Provide the (x, y) coordinate of the cell's center where the given text is located.  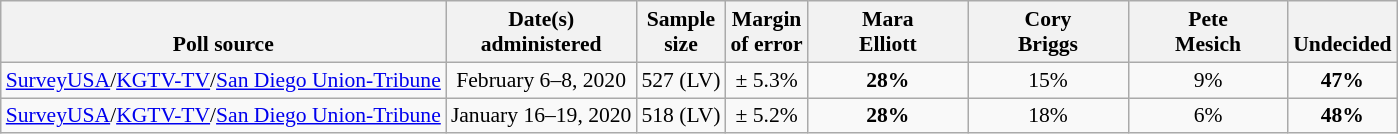
18% (1048, 116)
527 (LV) (680, 80)
MaraElliott (888, 32)
48% (1342, 116)
Poll source (224, 32)
Date(s)administered (542, 32)
Undecided (1342, 32)
518 (LV) (680, 116)
9% (1208, 80)
± 5.3% (767, 80)
February 6–8, 2020 (542, 80)
6% (1208, 116)
± 5.2% (767, 116)
Samplesize (680, 32)
47% (1342, 80)
CoryBriggs (1048, 32)
15% (1048, 80)
January 16–19, 2020 (542, 116)
Marginof error (767, 32)
PeteMesich (1208, 32)
